Return the [x, y] coordinate for the center point of the cell that contains the specified text.  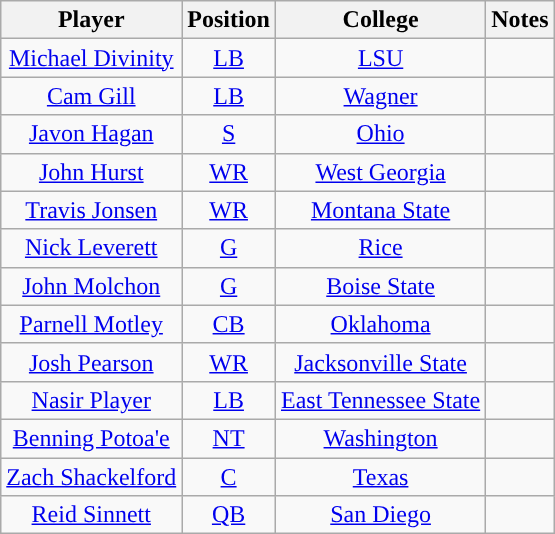
Benning Potoa'e [92, 438]
San Diego [380, 515]
NT [229, 438]
Nick Leverett [92, 248]
Wagner [380, 96]
East Tennessee State [380, 400]
LSU [380, 58]
College [380, 20]
Texas [380, 477]
Oklahoma [380, 324]
C [229, 477]
Zach Shackelford [92, 477]
Montana State [380, 210]
Reid Sinnett [92, 515]
John Hurst [92, 172]
Nasir Player [92, 400]
Javon Hagan [92, 134]
John Molchon [92, 286]
Travis Jonsen [92, 210]
QB [229, 515]
West Georgia [380, 172]
S [229, 134]
Jacksonville State [380, 362]
Notes [520, 20]
Cam Gill [92, 96]
Josh Pearson [92, 362]
Washington [380, 438]
Rice [380, 248]
Ohio [380, 134]
Boise State [380, 286]
Michael Divinity [92, 58]
CB [229, 324]
Player [92, 20]
Position [229, 20]
Parnell Motley [92, 324]
